Search for the cell housing the specified text and yield its [X, Y] center coordinate. 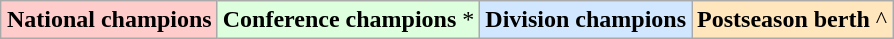
Division champions [586, 20]
Conference champions * [348, 20]
National champions [109, 20]
Postseason berth ^ [792, 20]
